For the text-containing cell, return its midpoint in [x, y] coordinate format. 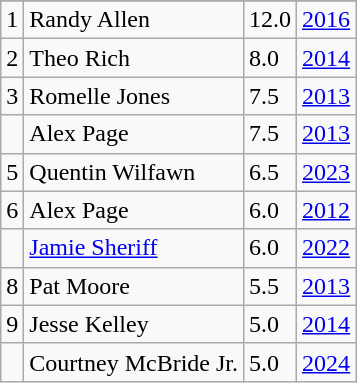
5 [12, 172]
2 [12, 58]
12.0 [270, 20]
3 [12, 96]
Jamie Sheriff [134, 248]
Theo Rich [134, 58]
9 [12, 324]
2016 [326, 20]
Pat Moore [134, 286]
2022 [326, 248]
8 [12, 286]
Romelle Jones [134, 96]
Randy Allen [134, 20]
6 [12, 210]
2012 [326, 210]
6.5 [270, 172]
5.5 [270, 286]
Quentin Wilfawn [134, 172]
Courtney McBride Jr. [134, 362]
2024 [326, 362]
8.0 [270, 58]
Jesse Kelley [134, 324]
2023 [326, 172]
1 [12, 20]
